Pinpoint the cell where the given text exists, returning its [x, y] midpoint coordinate. 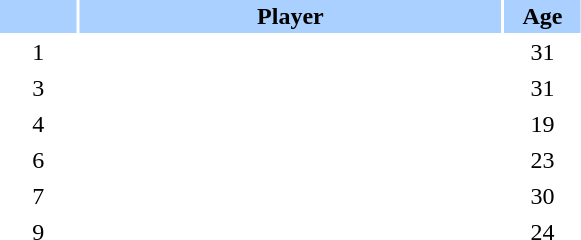
Age [542, 16]
6 [38, 160]
4 [38, 124]
1 [38, 52]
3 [38, 88]
23 [542, 160]
7 [38, 196]
19 [542, 124]
30 [542, 196]
Player [291, 16]
